Output the (x, y) coordinate of the center of the cell containing the given text.  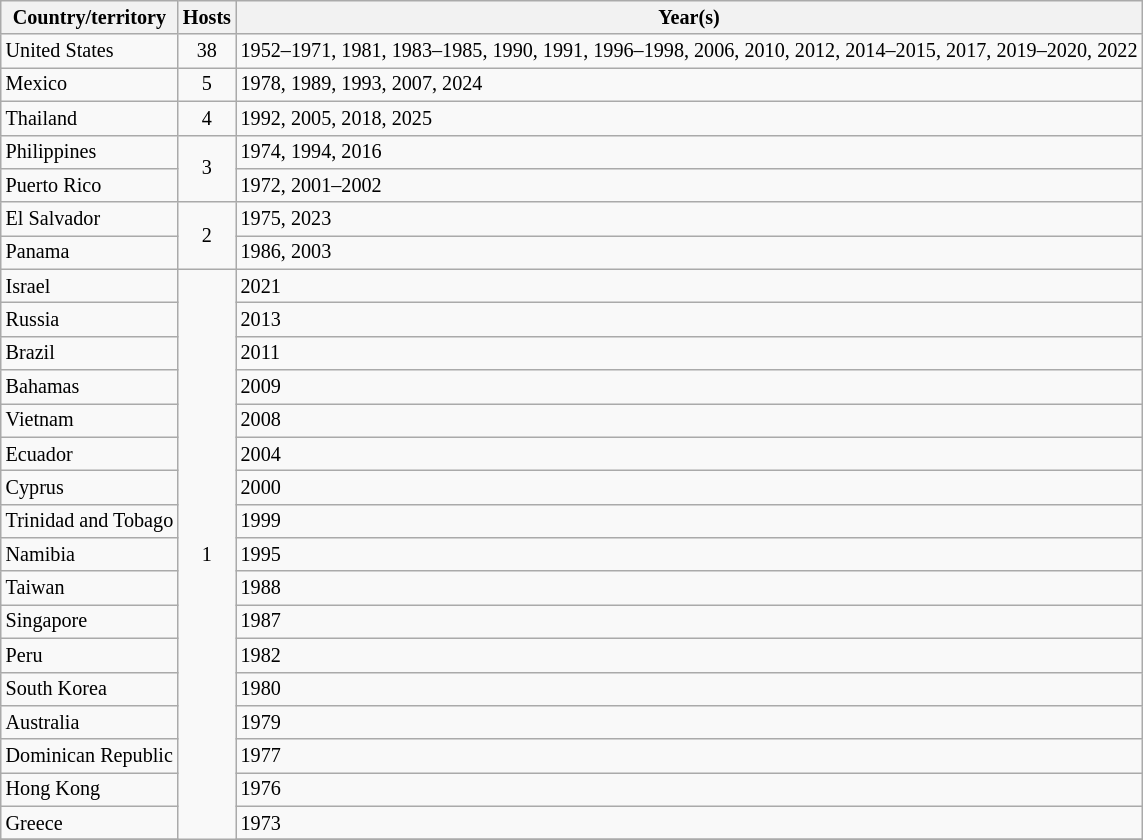
Bahamas (90, 387)
1986, 2003 (690, 253)
1977 (690, 757)
2004 (690, 455)
Trinidad and Tobago (90, 522)
Year(s) (690, 18)
4 (207, 119)
1995 (690, 555)
1999 (690, 522)
3 (207, 168)
1980 (690, 689)
Australia (90, 723)
Philippines (90, 152)
Peru (90, 656)
1987 (690, 622)
2008 (690, 421)
2000 (690, 488)
1978, 1989, 1993, 2007, 2024 (690, 85)
Singapore (90, 622)
Puerto Rico (90, 186)
Mexico (90, 85)
1976 (690, 790)
1974, 1994, 2016 (690, 152)
South Korea (90, 689)
Israel (90, 287)
2013 (690, 320)
1982 (690, 656)
1992, 2005, 2018, 2025 (690, 119)
38 (207, 52)
2 (207, 236)
Vietnam (90, 421)
Hosts (207, 18)
United States (90, 52)
Namibia (90, 555)
5 (207, 85)
1952–1971, 1981, 1983–1985, 1990, 1991, 1996–1998, 2006, 2010, 2012, 2014–2015, 2017, 2019–2020, 2022 (690, 52)
Country/territory (90, 18)
1975, 2023 (690, 220)
Thailand (90, 119)
El Salvador (90, 220)
Panama (90, 253)
1972, 2001–2002 (690, 186)
1988 (690, 589)
Cyprus (90, 488)
Hong Kong (90, 790)
Taiwan (90, 589)
Brazil (90, 354)
2011 (690, 354)
Russia (90, 320)
Ecuador (90, 455)
1979 (690, 723)
2021 (690, 287)
2009 (690, 387)
Dominican Republic (90, 757)
